Scan for the cell matching the given text and deliver its [X, Y] coordinate at center. 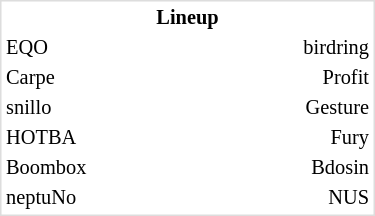
birdring [310, 48]
Profit [310, 78]
neptuNo [64, 198]
Gesture [310, 108]
EQO [64, 48]
snillo [64, 108]
Lineup [188, 18]
HOTBA [64, 138]
Fury [310, 138]
Carpe [64, 78]
Bdosin [310, 168]
Boombox [64, 168]
NUS [310, 198]
